From the cell containing the given text, extract its center point as [x, y] coordinate. 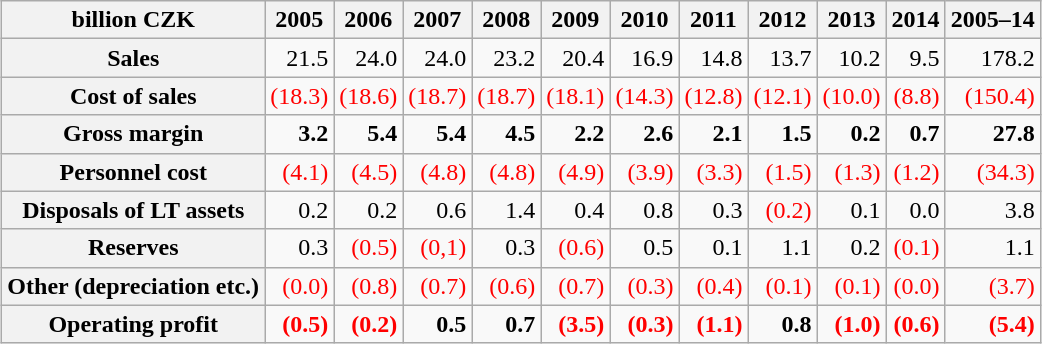
Reserves [134, 248]
2.1 [714, 134]
(1.2) [916, 172]
(150.4) [992, 96]
4.5 [506, 134]
(3.9) [644, 172]
billion CZK [134, 20]
(34.3) [992, 172]
(10.0) [852, 96]
(3.3) [714, 172]
Personnel cost [134, 172]
(4.1) [300, 172]
(18.3) [300, 96]
1.5 [782, 134]
2011 [714, 20]
2010 [644, 20]
(12.8) [714, 96]
(0.8) [368, 286]
2009 [576, 20]
16.9 [644, 58]
13.7 [782, 58]
(4.9) [576, 172]
(14.3) [644, 96]
2005–14 [992, 20]
Gross margin [134, 134]
23.2 [506, 58]
(0,1) [438, 248]
(18.1) [576, 96]
9.5 [916, 58]
(5.4) [992, 324]
21.5 [300, 58]
2005 [300, 20]
2.2 [576, 134]
14.8 [714, 58]
20.4 [576, 58]
Sales [134, 58]
1.4 [506, 210]
(1.5) [782, 172]
Cost of sales [134, 96]
Disposals of LT assets [134, 210]
0.0 [916, 210]
2.6 [644, 134]
(12.1) [782, 96]
2012 [782, 20]
Other (depreciation etc.) [134, 286]
(1.1) [714, 324]
3.2 [300, 134]
Operating profit [134, 324]
0.4 [576, 210]
2008 [506, 20]
(0.4) [714, 286]
(3.5) [576, 324]
(4.5) [368, 172]
2014 [916, 20]
(3.7) [992, 286]
(1.3) [852, 172]
(8.8) [916, 96]
2006 [368, 20]
2007 [438, 20]
3.8 [992, 210]
0.6 [438, 210]
2013 [852, 20]
(1.0) [852, 324]
27.8 [992, 134]
10.2 [852, 58]
(18.6) [368, 96]
178.2 [992, 58]
